Find where the given text appears and provide that cell's center as [X, Y] coordinate. 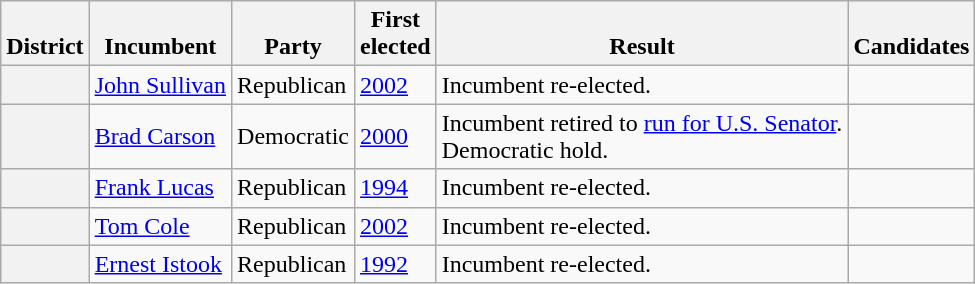
John Sullivan [160, 85]
Party [294, 34]
Result [642, 34]
1994 [396, 188]
District [45, 34]
Frank Lucas [160, 188]
Democratic [294, 136]
Candidates [912, 34]
Incumbent retired to run for U.S. Senator. Democratic hold. [642, 136]
Tom Cole [160, 226]
1992 [396, 264]
Ernest Istook [160, 264]
2000 [396, 136]
Brad Carson [160, 136]
Firstelected [396, 34]
Incumbent [160, 34]
